Return (X, Y) of the center of cell containing provided text 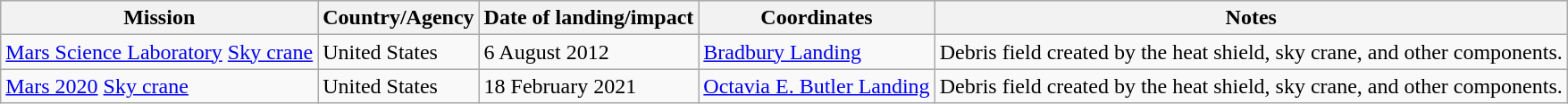
18 February 2021 (589, 86)
Mars Science Laboratory Sky crane (159, 52)
6 August 2012 (589, 52)
Bradbury Landing (817, 52)
Mission (159, 18)
Mars 2020 Sky crane (159, 86)
Octavia E. Butler Landing (817, 86)
Coordinates (817, 18)
Notes (1251, 18)
Date of landing/impact (589, 18)
Country/Agency (398, 18)
